Return the (X, Y) coordinate for the center point of the cell that contains the specified text.  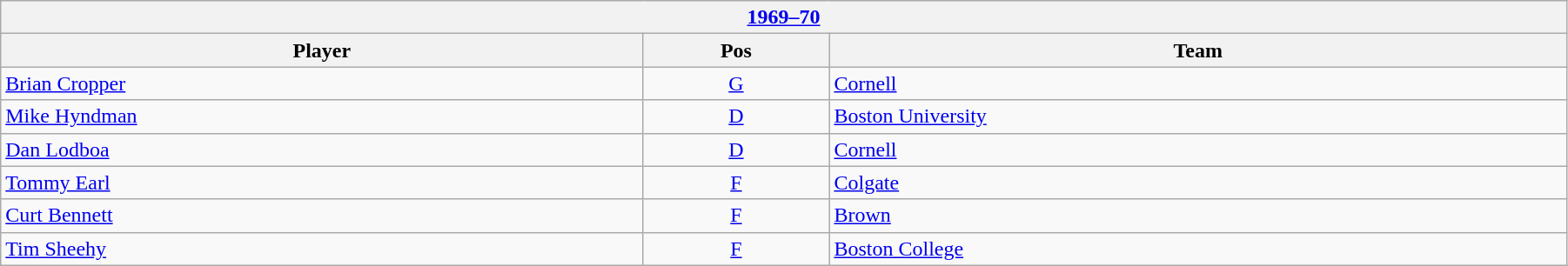
Brian Cropper (322, 83)
Player (322, 50)
G (736, 83)
Boston College (1198, 249)
Colgate (1198, 183)
Tim Sheehy (322, 249)
1969–70 (784, 17)
Dan Lodboa (322, 150)
Mike Hyndman (322, 116)
Boston University (1198, 116)
Team (1198, 50)
Brown (1198, 216)
Tommy Earl (322, 183)
Pos (736, 50)
Curt Bennett (322, 216)
